Find where the given text appears and provide that cell's center as [x, y] coordinate. 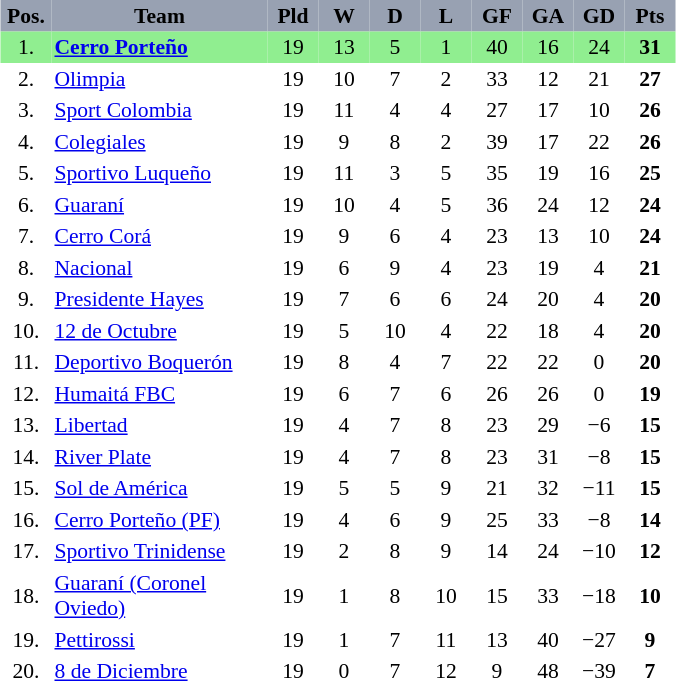
Guaraní (Coronel Oviedo) [160, 596]
−10 [600, 552]
Pettirossi [160, 640]
GD [600, 16]
15. [26, 489]
36 [498, 205]
Guaraní [160, 205]
18 [548, 331]
5. [26, 174]
Olimpia [160, 79]
Pos. [26, 16]
L [446, 16]
9. [26, 300]
32 [548, 489]
Cerro Porteño [160, 48]
Cerro Porteño (PF) [160, 520]
19. [26, 640]
Sport Colombia [160, 111]
4. [26, 142]
17. [26, 552]
12 de Octubre [160, 331]
13. [26, 426]
Pts [650, 16]
16. [26, 520]
−18 [600, 596]
14. [26, 457]
29 [548, 426]
GF [498, 16]
8. [26, 268]
11. [26, 363]
Deportivo Boquerón [160, 363]
Humaitá FBC [160, 394]
12. [26, 394]
3 [396, 174]
Nacional [160, 268]
GA [548, 16]
Pld [294, 16]
39 [498, 142]
6. [26, 205]
1. [26, 48]
Sportivo Luqueño [160, 174]
18. [26, 596]
10. [26, 331]
35 [498, 174]
−27 [600, 640]
River Plate [160, 457]
3. [26, 111]
−6 [600, 426]
Sportivo Trinidense [160, 552]
D [396, 16]
Colegiales [160, 142]
W [344, 16]
2. [26, 79]
7. [26, 237]
Presidente Hayes [160, 300]
−11 [600, 489]
Sol de América [160, 489]
Cerro Corá [160, 237]
Libertad [160, 426]
Team [160, 16]
